Capture the cell that displays the provided text and extract its (X, Y) central coordinate. 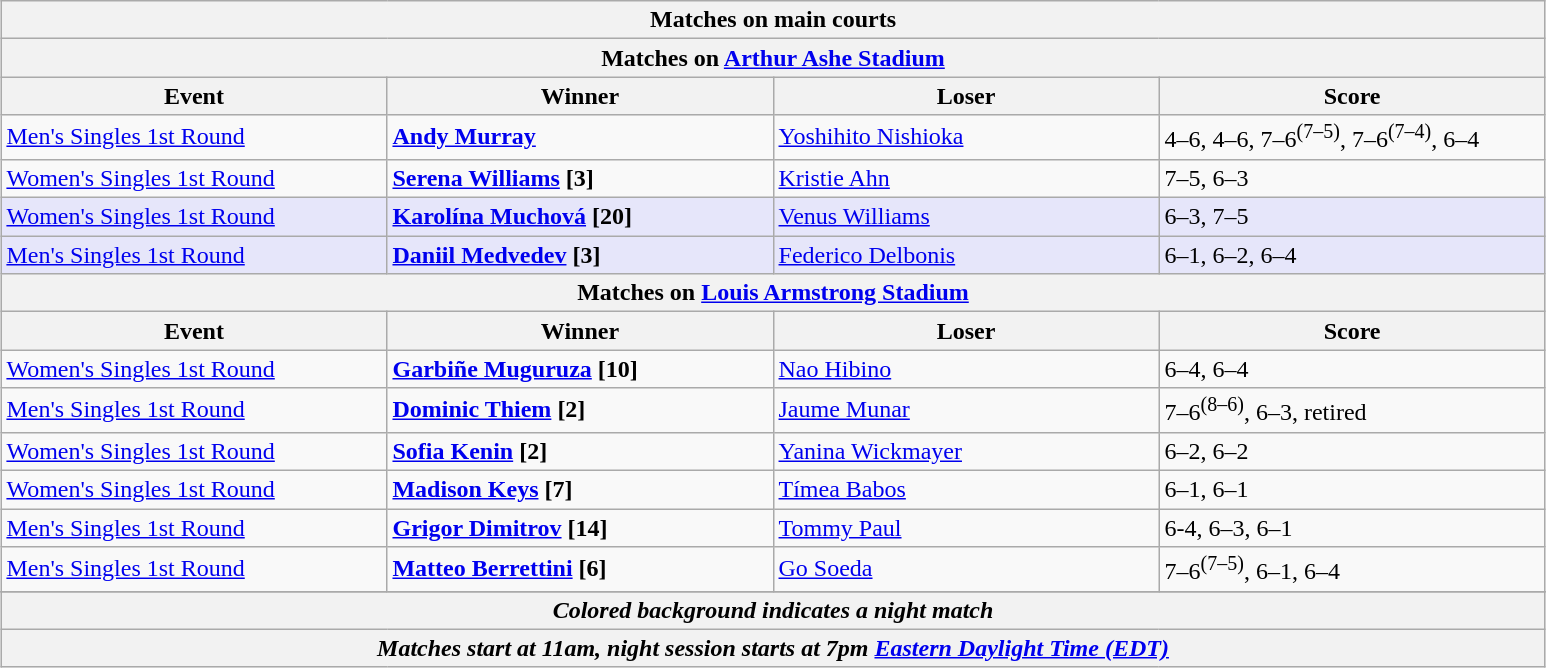
7–5, 6–3 (1352, 178)
Nao Hibino (966, 369)
4–6, 4–6, 7–6(7–5), 7–6(7–4), 6–4 (1352, 138)
Jaume Munar (966, 410)
6–1, 6–2, 6–4 (1352, 255)
6-4, 6–3, 6–1 (1352, 528)
Yanina Wickmayer (966, 451)
Tímea Babos (966, 489)
6–1, 6–1 (1352, 489)
Grigor Dimitrov [14] (580, 528)
7–6(7–5), 6–1, 6–4 (1352, 570)
7–6(8–6), 6–3, retired (1352, 410)
Tommy Paul (966, 528)
Dominic Thiem [2] (580, 410)
Daniil Medvedev [3] (580, 255)
Matches on main courts (773, 20)
Matteo Berrettini [6] (580, 570)
Garbiñe Muguruza [10] (580, 369)
Yoshihito Nishioka (966, 138)
Go Soeda (966, 570)
Matches on Arthur Ashe Stadium (773, 58)
Sofia Kenin [2] (580, 451)
Andy Murray (580, 138)
Serena Williams [3] (580, 178)
Federico Delbonis (966, 255)
6–3, 7–5 (1352, 217)
6–4, 6–4 (1352, 369)
Madison Keys [7] (580, 489)
Kristie Ahn (966, 178)
Matches on Louis Armstrong Stadium (773, 293)
Matches start at 11am, night session starts at 7pm Eastern Daylight Time (EDT) (773, 648)
6–2, 6–2 (1352, 451)
Venus Williams (966, 217)
Colored background indicates a night match (773, 610)
Karolína Muchová [20] (580, 217)
